Search for the cell housing the specified text and yield its [X, Y] center coordinate. 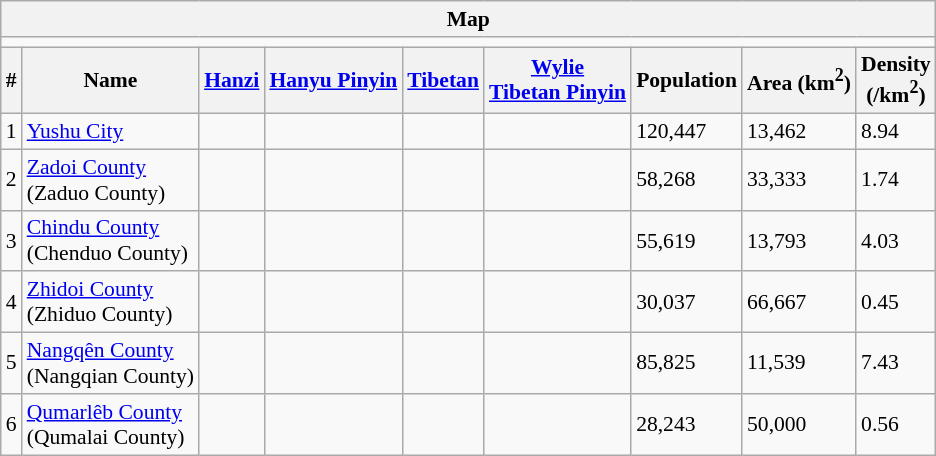
4 [12, 302]
0.45 [896, 302]
Qumarlêb County(Qumalai County) [110, 424]
50,000 [799, 424]
5 [12, 364]
55,619 [686, 240]
120,447 [686, 132]
13,462 [799, 132]
4.03 [896, 240]
Chindu County(Chenduo County) [110, 240]
8.94 [896, 132]
Density(/km2) [896, 80]
85,825 [686, 364]
Tibetan [443, 80]
Map [468, 19]
Zhidoi County(Zhiduo County) [110, 302]
30,037 [686, 302]
Hanyu Pinyin [333, 80]
0.56 [896, 424]
# [12, 80]
Population [686, 80]
1.74 [896, 180]
1 [12, 132]
2 [12, 180]
Hanzi [232, 80]
Name [110, 80]
Zadoi County(Zaduo County) [110, 180]
Area (km2) [799, 80]
28,243 [686, 424]
Nangqên County(Nangqian County) [110, 364]
66,667 [799, 302]
6 [12, 424]
Yushu City [110, 132]
11,539 [799, 364]
13,793 [799, 240]
WylieTibetan Pinyin [558, 80]
3 [12, 240]
58,268 [686, 180]
7.43 [896, 364]
33,333 [799, 180]
